Output the (X, Y) coordinate of the center of the cell containing the given text.  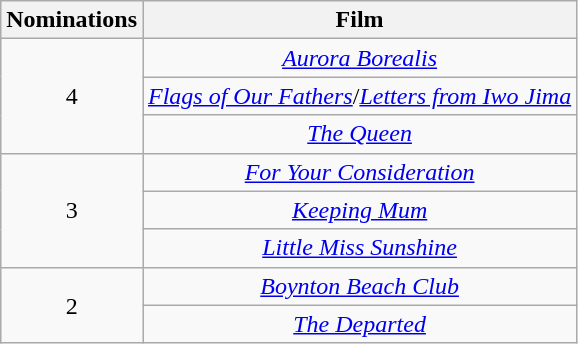
The Queen (359, 134)
Film (359, 20)
Aurora Borealis (359, 58)
For Your Consideration (359, 172)
2 (72, 305)
Keeping Mum (359, 210)
3 (72, 210)
Boynton Beach Club (359, 286)
4 (72, 96)
Flags of Our Fathers/Letters from Iwo Jima (359, 96)
Nominations (72, 20)
Little Miss Sunshine (359, 248)
The Departed (359, 324)
